Detect which cell encompasses the target text, then output its [x, y] center coordinate. 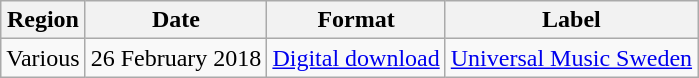
Format [356, 20]
Various [43, 58]
Digital download [356, 58]
Region [43, 20]
Label [571, 20]
Universal Music Sweden [571, 58]
26 February 2018 [176, 58]
Date [176, 20]
